Locate the cell with the specified text and output its (X, Y) center coordinate. 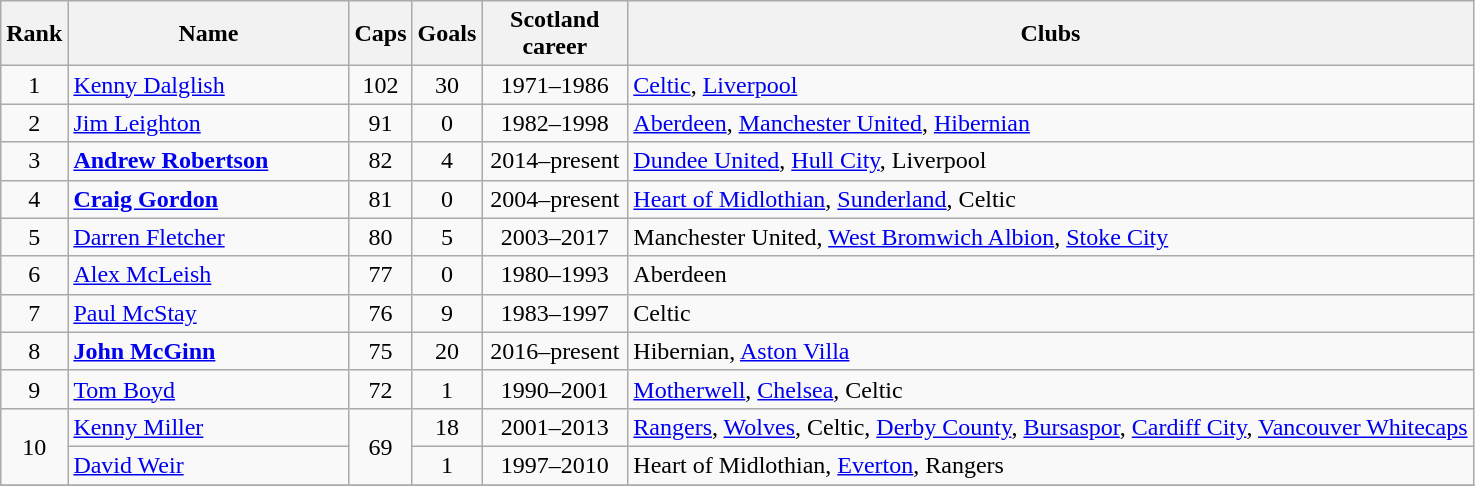
1980–1993 (555, 275)
6 (34, 275)
91 (380, 123)
Darren Fletcher (208, 237)
Kenny Dalglish (208, 85)
Hibernian, Aston Villa (1050, 351)
3 (34, 161)
10 (34, 446)
Rangers, Wolves, Celtic, Derby County, Bursaspor, Cardiff City, Vancouver Whitecaps (1050, 427)
75 (380, 351)
1982–1998 (555, 123)
2001–2013 (555, 427)
Heart of Midlothian, Sunderland, Celtic (1050, 199)
8 (34, 351)
72 (380, 389)
Manchester United, West Bromwich Albion, Stoke City (1050, 237)
102 (380, 85)
Scotland career (555, 34)
Andrew Robertson (208, 161)
76 (380, 313)
Tom Boyd (208, 389)
30 (447, 85)
2014–present (555, 161)
80 (380, 237)
82 (380, 161)
2004–present (555, 199)
2 (34, 123)
Dundee United, Hull City, Liverpool (1050, 161)
Caps (380, 34)
Name (208, 34)
69 (380, 446)
2016–present (555, 351)
18 (447, 427)
John McGinn (208, 351)
Rank (34, 34)
2003–2017 (555, 237)
Craig Gordon (208, 199)
David Weir (208, 465)
1971–1986 (555, 85)
20 (447, 351)
1990–2001 (555, 389)
77 (380, 275)
7 (34, 313)
Heart of Midlothian, Everton, Rangers (1050, 465)
Jim Leighton (208, 123)
Aberdeen, Manchester United, Hibernian (1050, 123)
Paul McStay (208, 313)
1997–2010 (555, 465)
Motherwell, Chelsea, Celtic (1050, 389)
1983–1997 (555, 313)
Alex McLeish (208, 275)
Clubs (1050, 34)
Celtic, Liverpool (1050, 85)
Celtic (1050, 313)
81 (380, 199)
Kenny Miller (208, 427)
Aberdeen (1050, 275)
Goals (447, 34)
